Capture the cell that displays the provided text and extract its (X, Y) central coordinate. 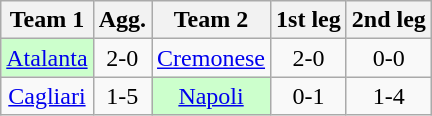
Napoli (212, 96)
2nd leg (388, 20)
1-5 (122, 96)
Team 1 (47, 20)
1st leg (309, 20)
0-0 (388, 58)
0-1 (309, 96)
Cagliari (47, 96)
1-4 (388, 96)
Cremonese (212, 58)
Atalanta (47, 58)
Team 2 (212, 20)
Agg. (122, 20)
